Detect which cell encompasses the target text, then output its (x, y) center coordinate. 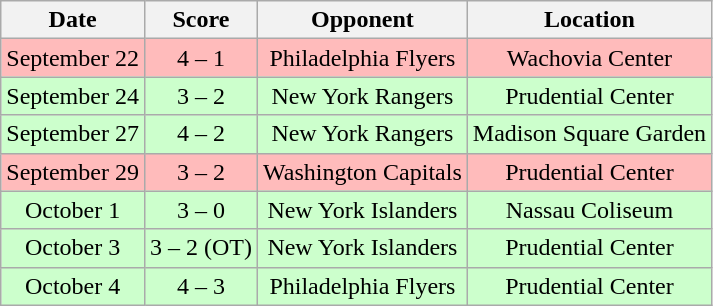
October 4 (73, 286)
4 – 3 (200, 286)
September 24 (73, 96)
Score (200, 20)
October 1 (73, 210)
October 3 (73, 248)
3 – 2 (OT) (200, 248)
September 27 (73, 134)
Washington Capitals (362, 172)
Nassau Coliseum (589, 210)
September 29 (73, 172)
Madison Square Garden (589, 134)
Date (73, 20)
4 – 2 (200, 134)
Location (589, 20)
Wachovia Center (589, 58)
Opponent (362, 20)
3 – 0 (200, 210)
September 22 (73, 58)
4 – 1 (200, 58)
